Capture the cell that displays the provided text and extract its [x, y] central coordinate. 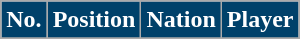
Nation [181, 20]
Player [260, 20]
Position [94, 20]
No. [24, 20]
